Return the (X, Y) coordinate for the center point of the cell that contains the specified text.  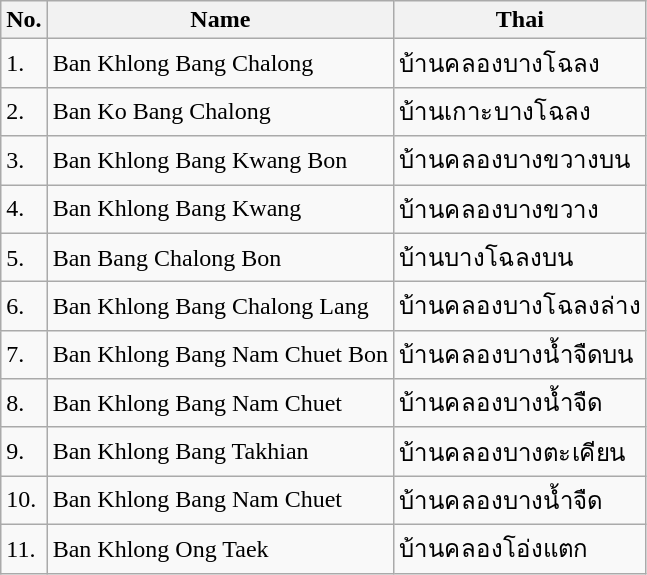
6. (24, 306)
Ban Khlong Bang Nam Chuet Bon (220, 354)
Ban Bang Chalong Bon (220, 258)
11. (24, 548)
Thai (520, 20)
8. (24, 404)
บ้านคลองบางโฉลงล่าง (520, 306)
2. (24, 112)
บ้านคลองบางโฉลง (520, 64)
Ban Khlong Bang Chalong (220, 64)
บ้านคลองบางตะเคียน (520, 452)
บ้านคลองโอ่งแตก (520, 548)
9. (24, 452)
3. (24, 160)
Ban Khlong Bang Takhian (220, 452)
Ban Ko Bang Chalong (220, 112)
Ban Khlong Bang Kwang Bon (220, 160)
10. (24, 500)
No. (24, 20)
5. (24, 258)
บ้านคลองบางขวาง (520, 208)
Ban Khlong Ong Taek (220, 548)
บ้านคลองบางขวางบน (520, 160)
Name (220, 20)
บ้านเกาะบางโฉลง (520, 112)
4. (24, 208)
บ้านคลองบางน้ำจืดบน (520, 354)
7. (24, 354)
บ้านบางโฉลงบน (520, 258)
1. (24, 64)
Ban Khlong Bang Kwang (220, 208)
Ban Khlong Bang Chalong Lang (220, 306)
